Scan for the cell matching the given text and deliver its [x, y] coordinate at center. 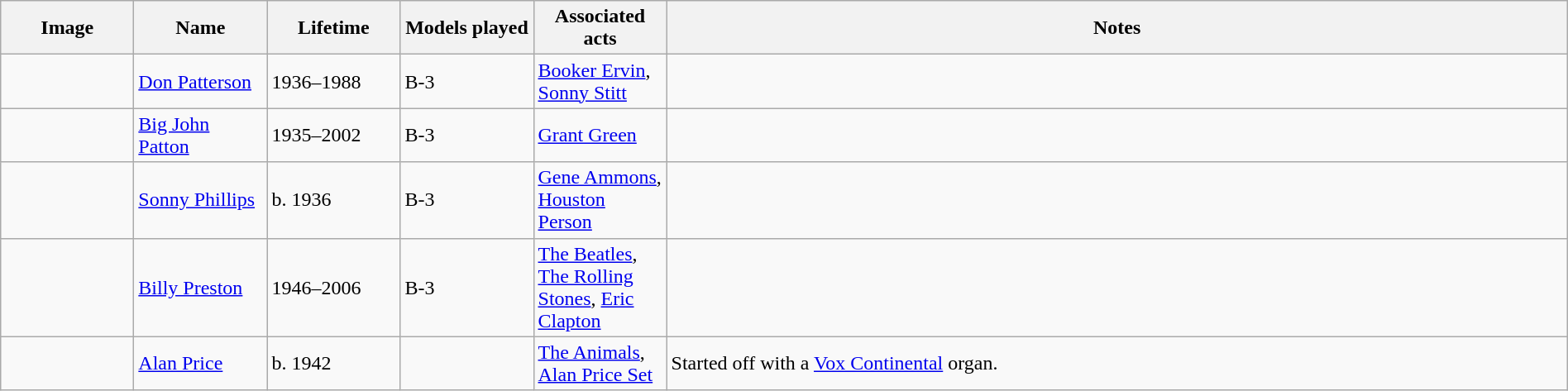
Billy Preston [200, 288]
b. 1936 [334, 200]
The Beatles,The Rolling Stones, Eric Clapton [600, 288]
Grant Green [600, 136]
Image [68, 28]
Name [200, 28]
Sonny Phillips [200, 200]
Don Patterson [200, 81]
Alan Price [200, 364]
1935–2002 [334, 136]
Notes [1116, 28]
1936–1988 [334, 81]
Lifetime [334, 28]
b. 1942 [334, 364]
Started off with a Vox Continental organ. [1116, 364]
1946–2006 [334, 288]
Associated acts [600, 28]
Gene Ammons, Houston Person [600, 200]
The Animals, Alan Price Set [600, 364]
Big John Patton [200, 136]
Booker Ervin, Sonny Stitt [600, 81]
Models played [466, 28]
